Determine the (X, Y) coordinate at the center of the cell enclosing the given text.  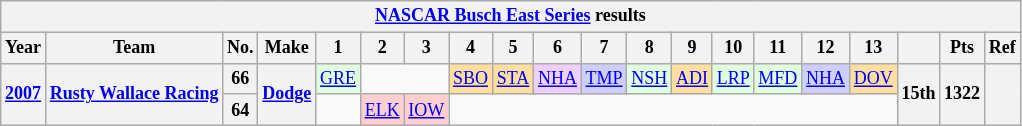
64 (240, 110)
6 (558, 48)
11 (778, 48)
2 (382, 48)
13 (873, 48)
12 (826, 48)
7 (604, 48)
Pts (962, 48)
1 (338, 48)
IOW (426, 110)
1322 (962, 94)
4 (471, 48)
66 (240, 78)
Make (287, 48)
LRP (733, 78)
TMP (604, 78)
NASCAR Busch East Series results (510, 16)
MFD (778, 78)
10 (733, 48)
Rusty Wallace Racing (134, 94)
2007 (24, 94)
5 (512, 48)
Ref (1002, 48)
9 (692, 48)
No. (240, 48)
Dodge (287, 94)
Year (24, 48)
Team (134, 48)
GRE (338, 78)
ADI (692, 78)
NSH (650, 78)
8 (650, 48)
ELK (382, 110)
15th (918, 94)
3 (426, 48)
DOV (873, 78)
STA (512, 78)
SBO (471, 78)
